Capture the cell that displays the provided text and extract its [X, Y] central coordinate. 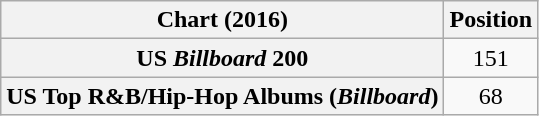
US Billboard 200 [222, 58]
151 [491, 58]
68 [491, 96]
Chart (2016) [222, 20]
Position [491, 20]
US Top R&B/Hip-Hop Albums (Billboard) [222, 96]
